Return [x, y] of the center of cell containing provided text 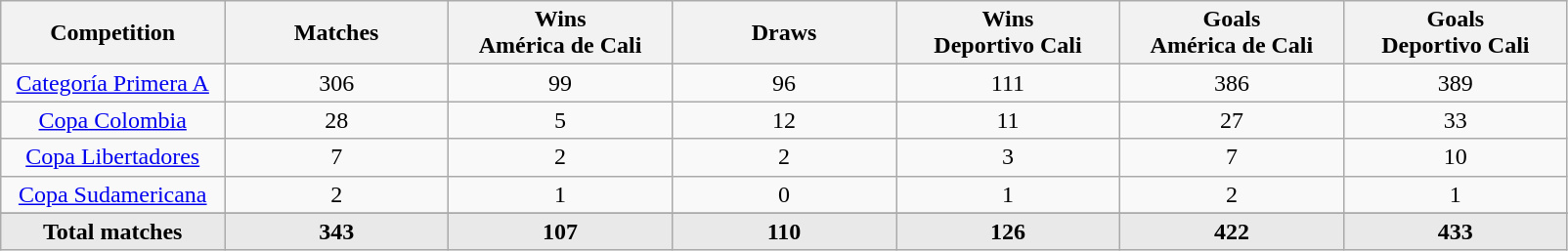
WinsDeportivo Cali [1007, 33]
96 [784, 83]
386 [1232, 83]
422 [1232, 231]
Copa Colombia [113, 120]
GoalsDeportivo Cali [1455, 33]
99 [561, 83]
WinsAmérica de Cali [561, 33]
433 [1455, 231]
Copa Sudamericana [113, 194]
28 [336, 120]
27 [1232, 120]
5 [561, 120]
33 [1455, 120]
11 [1007, 120]
Total matches [113, 231]
110 [784, 231]
389 [1455, 83]
Draws [784, 33]
Matches [336, 33]
343 [336, 231]
GoalsAmérica de Cali [1232, 33]
0 [784, 194]
10 [1455, 157]
Copa Libertadores [113, 157]
Competition [113, 33]
3 [1007, 157]
Categoría Primera A [113, 83]
111 [1007, 83]
12 [784, 120]
107 [561, 231]
126 [1007, 231]
306 [336, 83]
